Search for the cell housing the specified text and yield its [x, y] center coordinate. 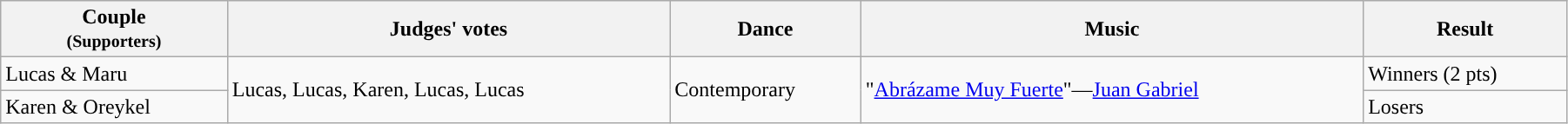
Contemporary [766, 90]
Winners (2 pts) [1465, 74]
Dance [766, 29]
Losers [1465, 107]
Music [1112, 29]
Karen & Oreykel [114, 107]
Result [1465, 29]
Couple(Supporters) [114, 29]
"Abrázame Muy Fuerte"—Juan Gabriel [1112, 90]
Lucas & Maru [114, 74]
Lucas, Lucas, Karen, Lucas, Lucas [449, 90]
Judges' votes [449, 29]
